Identify which cell holds the provided text, then report its [X, Y] central coordinate. 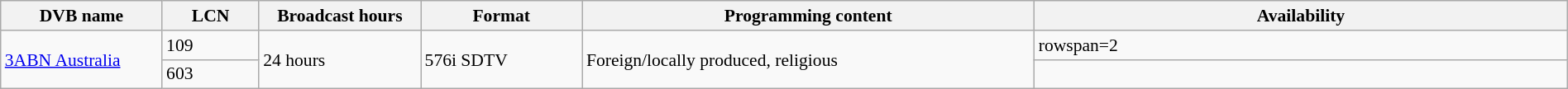
Availability [1302, 16]
DVB name [81, 16]
603 [210, 74]
576i SDTV [501, 59]
LCN [210, 16]
rowspan=2 [1302, 45]
Format [501, 16]
24 hours [339, 59]
Foreign/locally produced, religious [809, 59]
Broadcast hours [339, 16]
109 [210, 45]
Programming content [809, 16]
3ABN Australia [81, 59]
